Locate the cell with the specified text and output its [X, Y] center coordinate. 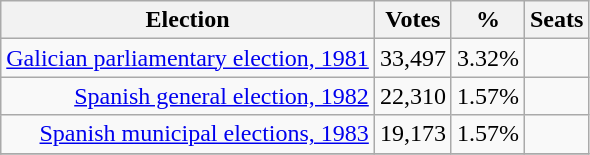
22,310 [412, 96]
3.32% [488, 58]
33,497 [412, 58]
Galician parliamentary election, 1981 [188, 58]
Election [188, 20]
19,173 [412, 134]
Seats [556, 20]
Votes [412, 20]
Spanish general election, 1982 [188, 96]
% [488, 20]
Spanish municipal elections, 1983 [188, 134]
